Detect which cell encompasses the target text, then output its (x, y) center coordinate. 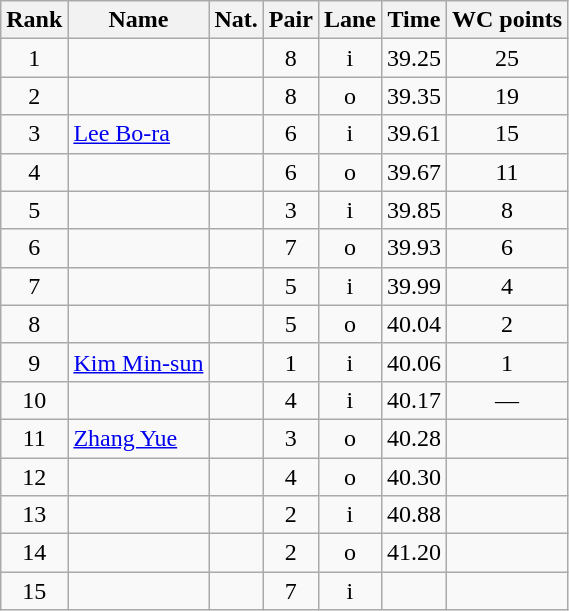
Lee Bo-ra (138, 134)
19 (508, 96)
40.88 (414, 515)
10 (34, 400)
12 (34, 477)
40.30 (414, 477)
Lane (350, 20)
Name (138, 20)
Rank (34, 20)
39.25 (414, 58)
13 (34, 515)
25 (508, 58)
39.99 (414, 286)
Nat. (236, 20)
WC points (508, 20)
9 (34, 362)
39.35 (414, 96)
40.28 (414, 438)
Zhang Yue (138, 438)
Kim Min-sun (138, 362)
39.93 (414, 248)
Pair (290, 20)
14 (34, 553)
40.04 (414, 324)
— (508, 400)
39.61 (414, 134)
41.20 (414, 553)
Time (414, 20)
39.67 (414, 172)
39.85 (414, 210)
40.06 (414, 362)
40.17 (414, 400)
